Capture the cell that displays the provided text and extract its (x, y) central coordinate. 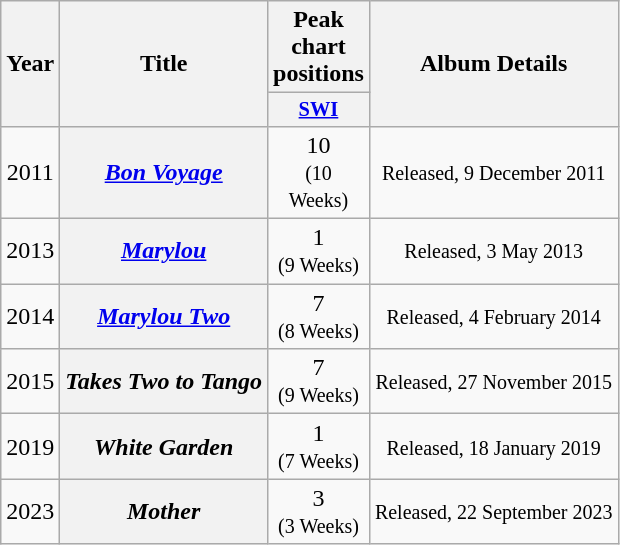
Album Details (494, 64)
Released, 3 May 2013 (494, 252)
2015 (30, 382)
Year (30, 64)
10(10 Weeks) (319, 172)
7(8 Weeks) (319, 316)
2014 (30, 316)
2011 (30, 172)
Marylou (164, 252)
Peak chart positions (319, 47)
Mother (164, 512)
3(3 Weeks) (319, 512)
2013 (30, 252)
Released, 4 February 2014 (494, 316)
2023 (30, 512)
Title (164, 64)
Takes Two to Tango (164, 382)
1(7 Weeks) (319, 446)
Marylou Two (164, 316)
Released, 22 September 2023 (494, 512)
Bon Voyage (164, 172)
Released, 27 November 2015 (494, 382)
7(9 Weeks) (319, 382)
1(9 Weeks) (319, 252)
Released, 18 January 2019 (494, 446)
SWI (319, 110)
White Garden (164, 446)
Released, 9 December 2011 (494, 172)
2019 (30, 446)
